Scan for the cell matching the given text and deliver its [x, y] coordinate at center. 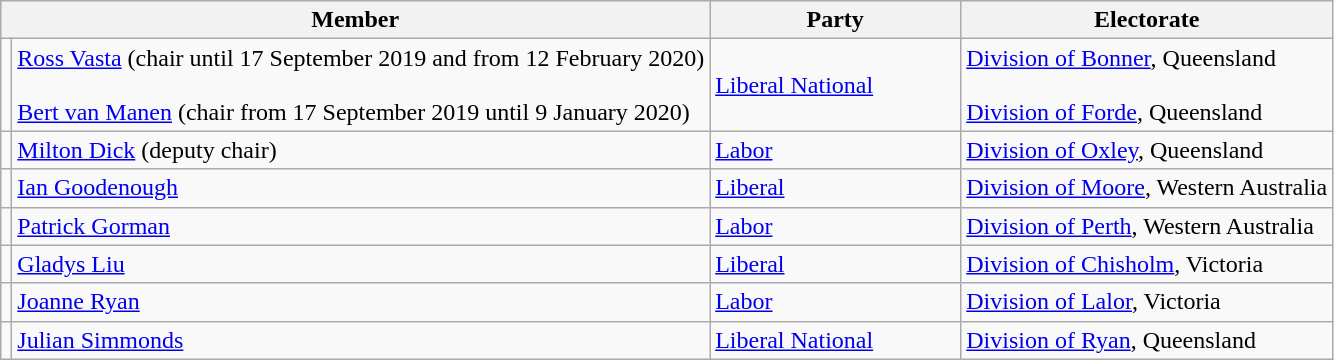
Joanne Ryan [361, 302]
Division of Oxley, Queensland [1147, 150]
Division of Bonner, Queensland Division of Forde, Queensland [1147, 85]
Ian Goodenough [361, 188]
Division of Chisholm, Victoria [1147, 264]
Ross Vasta (chair until 17 September 2019 and from 12 February 2020)Bert van Manen (chair from 17 September 2019 until 9 January 2020) [361, 85]
Milton Dick (deputy chair) [361, 150]
Division of Moore, Western Australia [1147, 188]
Division of Lalor, Victoria [1147, 302]
Gladys Liu [361, 264]
Division of Ryan, Queensland [1147, 340]
Division of Perth, Western Australia [1147, 226]
Electorate [1147, 20]
Party [836, 20]
Julian Simmonds [361, 340]
Member [356, 20]
Patrick Gorman [361, 226]
